Find where the given text appears and provide that cell's center as (x, y) coordinate. 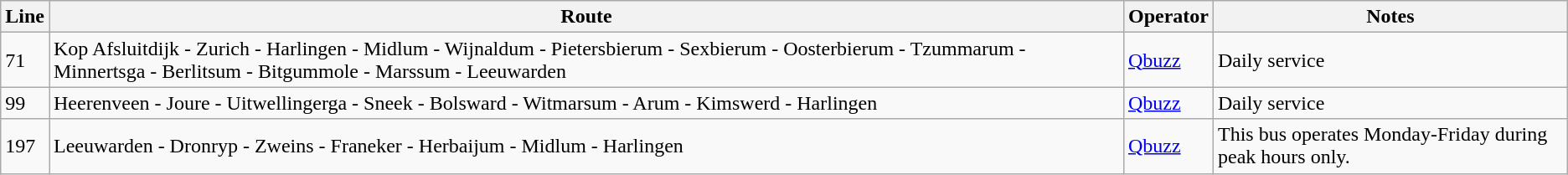
This bus operates Monday-Friday during peak hours only. (1390, 146)
Leeuwarden - Dronryp - Zweins - Franeker - Herbaijum - Midlum - Harlingen (586, 146)
Route (586, 17)
197 (25, 146)
Line (25, 17)
Heerenveen - Joure - Uitwellingerga - Sneek - Bolsward - Witmarsum - Arum - Kimswerd - Harlingen (586, 103)
Notes (1390, 17)
71 (25, 60)
Operator (1168, 17)
99 (25, 103)
